Identify which cell holds the provided text, then report its (x, y) central coordinate. 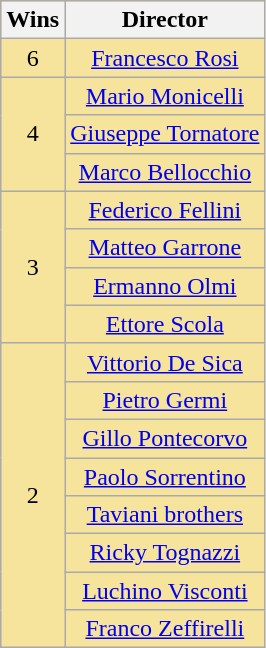
Francesco Rosi (165, 58)
6 (33, 58)
Taviani brothers (165, 515)
Ettore Scola (165, 324)
Mario Monicelli (165, 96)
Vittorio De Sica (165, 362)
Pietro Germi (165, 400)
4 (33, 134)
Wins (33, 20)
Franco Zeffirelli (165, 629)
Marco Bellocchio (165, 172)
Luchino Visconti (165, 591)
3 (33, 267)
Paolo Sorrentino (165, 477)
Gillo Pontecorvo (165, 438)
Federico Fellini (165, 210)
Ermanno Olmi (165, 286)
Ricky Tognazzi (165, 553)
Director (165, 20)
2 (33, 495)
Matteo Garrone (165, 248)
Giuseppe Tornatore (165, 134)
